Provide the [x, y] coordinate of the cell's center where the given text is located.  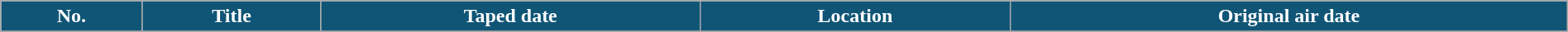
No. [71, 16]
Taped date [510, 16]
Original air date [1289, 16]
Title [232, 16]
Location [855, 16]
